Pinpoint the cell where the given text exists, returning its [X, Y] midpoint coordinate. 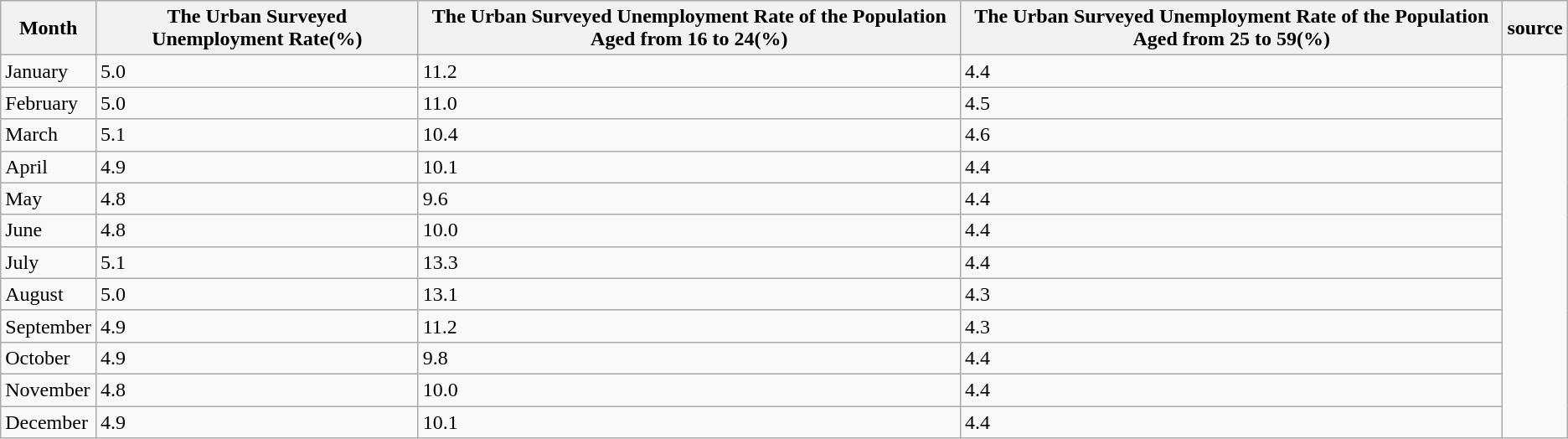
9.8 [689, 358]
13.1 [689, 294]
The Urban Surveyed Unemployment Rate of the Population Aged from 25 to 59(%) [1231, 28]
4.6 [1231, 135]
March [49, 135]
Month [49, 28]
9.6 [689, 199]
December [49, 421]
The Urban Surveyed Unemployment Rate of the Population Aged from 16 to 24(%) [689, 28]
4.5 [1231, 103]
August [49, 294]
September [49, 326]
13.3 [689, 262]
May [49, 199]
January [49, 71]
11.0 [689, 103]
source [1534, 28]
June [49, 230]
10.4 [689, 135]
October [49, 358]
November [49, 390]
July [49, 262]
The Urban Surveyed Unemployment Rate(%) [256, 28]
April [49, 167]
February [49, 103]
